For the text-containing cell, return its midpoint in [x, y] coordinate format. 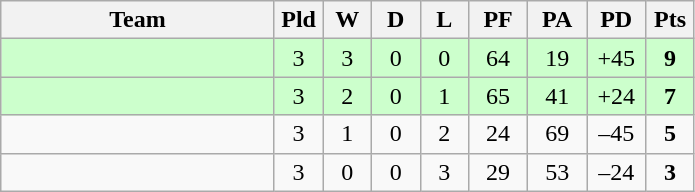
53 [558, 172]
–45 [616, 134]
PA [558, 20]
W [348, 20]
9 [670, 58]
5 [670, 134]
24 [498, 134]
29 [498, 172]
7 [670, 96]
41 [558, 96]
64 [498, 58]
Pts [670, 20]
–24 [616, 172]
+24 [616, 96]
19 [558, 58]
PF [498, 20]
L [444, 20]
Pld [298, 20]
65 [498, 96]
PD [616, 20]
Team [138, 20]
D [396, 20]
69 [558, 134]
+45 [616, 58]
